Find where the given text appears and provide that cell's center as (X, Y) coordinate. 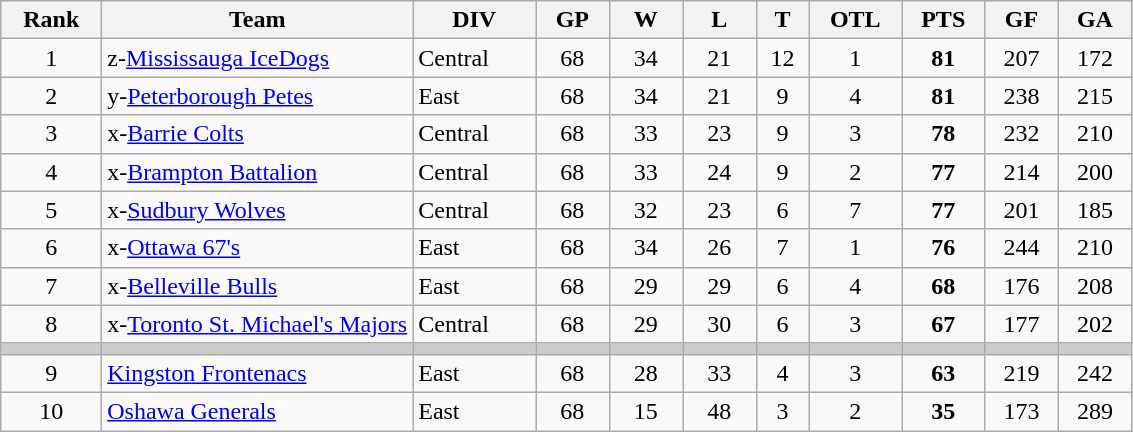
10 (52, 411)
219 (1022, 373)
12 (782, 58)
207 (1022, 58)
x-Belleville Bulls (258, 286)
OTL (856, 20)
GA (1095, 20)
176 (1022, 286)
208 (1095, 286)
x-Ottawa 67's (258, 248)
30 (720, 324)
W (646, 20)
Team (258, 20)
PTS (944, 20)
177 (1022, 324)
15 (646, 411)
28 (646, 373)
214 (1022, 172)
GF (1022, 20)
26 (720, 248)
32 (646, 210)
8 (52, 324)
x-Toronto St. Michael's Majors (258, 324)
5 (52, 210)
244 (1022, 248)
T (782, 20)
78 (944, 134)
L (720, 20)
238 (1022, 96)
24 (720, 172)
242 (1095, 373)
48 (720, 411)
201 (1022, 210)
200 (1095, 172)
x-Sudbury Wolves (258, 210)
215 (1095, 96)
z-Mississauga IceDogs (258, 58)
x-Barrie Colts (258, 134)
173 (1022, 411)
DIV (474, 20)
Kingston Frontenacs (258, 373)
232 (1022, 134)
35 (944, 411)
y-Peterborough Petes (258, 96)
202 (1095, 324)
289 (1095, 411)
Oshawa Generals (258, 411)
76 (944, 248)
x-Brampton Battalion (258, 172)
67 (944, 324)
172 (1095, 58)
185 (1095, 210)
Rank (52, 20)
GP (573, 20)
63 (944, 373)
